Find where the given text appears and provide that cell's center as (x, y) coordinate. 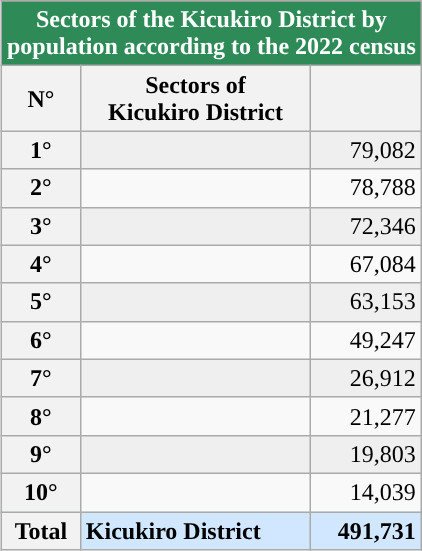
10° (40, 492)
9° (40, 454)
Total (40, 531)
14,039 (366, 492)
78,788 (366, 188)
5° (40, 302)
79,082 (366, 150)
72,346 (366, 226)
7° (40, 378)
67,084 (366, 264)
6° (40, 340)
19,803 (366, 454)
2° (40, 188)
3° (40, 226)
63,153 (366, 302)
1° (40, 150)
Sectors of the Kicukiro District by population according to the 2022 census (211, 34)
26,912 (366, 378)
8° (40, 416)
49,247 (366, 340)
491,731 (366, 531)
N° (40, 98)
Sectors of Kicukiro District (196, 98)
Kicukiro District (196, 531)
4° (40, 264)
21,277 (366, 416)
